Provide the (x, y) coordinate of the cell's center where the given text is located.  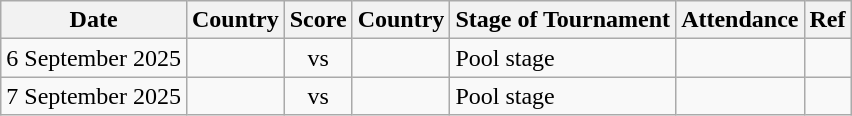
7 September 2025 (94, 96)
Score (318, 20)
Stage of Tournament (563, 20)
Ref (828, 20)
Date (94, 20)
Attendance (740, 20)
6 September 2025 (94, 58)
